Extract the (x, y) coordinate from the center of the cell holding the provided text.  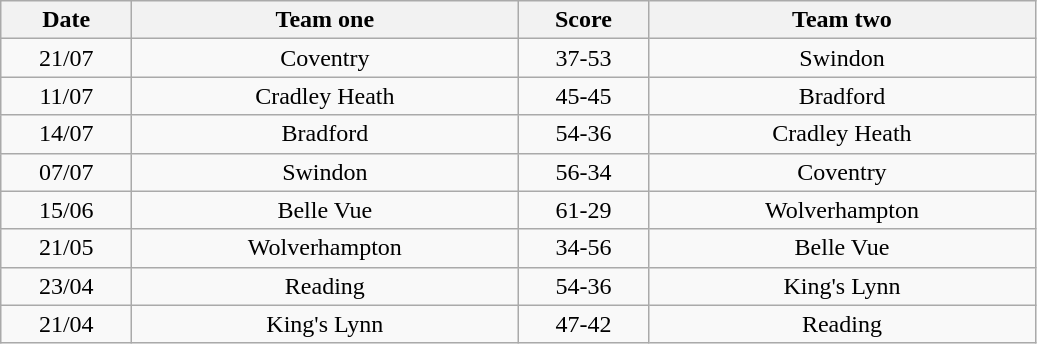
47-42 (584, 324)
Score (584, 20)
Date (66, 20)
21/05 (66, 248)
45-45 (584, 96)
15/06 (66, 210)
61-29 (584, 210)
21/04 (66, 324)
37-53 (584, 58)
Team two (842, 20)
Team one (325, 20)
21/07 (66, 58)
14/07 (66, 134)
07/07 (66, 172)
11/07 (66, 96)
34-56 (584, 248)
23/04 (66, 286)
56-34 (584, 172)
